Locate the cell with the specified text and output its (x, y) center coordinate. 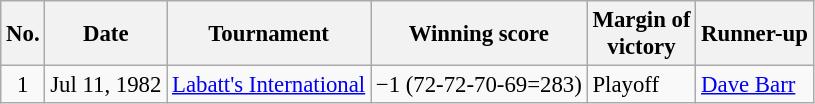
1 (23, 85)
−1 (72-72-70-69=283) (478, 85)
Runner-up (754, 34)
Playoff (642, 85)
Dave Barr (754, 85)
Tournament (269, 34)
Jul 11, 1982 (106, 85)
Winning score (478, 34)
Margin ofvictory (642, 34)
Date (106, 34)
No. (23, 34)
Labatt's International (269, 85)
